Scan for the cell matching the given text and deliver its (X, Y) coordinate at center. 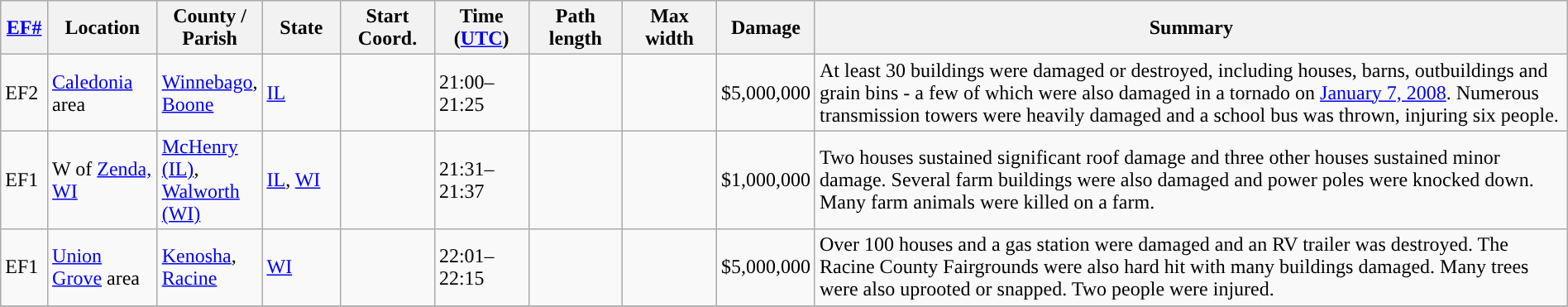
Path length (576, 28)
Start Coord. (388, 28)
State (301, 28)
EF2 (25, 93)
21:00–21:25 (481, 93)
Max width (670, 28)
W of Zenda, WI (103, 180)
Caledonia area (103, 93)
21:31–21:37 (481, 180)
IL (301, 93)
Time (UTC) (481, 28)
22:01–22:15 (481, 267)
County / Parish (210, 28)
IL, WI (301, 180)
Kenosha, Racine (210, 267)
Union Grove area (103, 267)
McHenry (IL), Walworth (WI) (210, 180)
Winnebago, Boone (210, 93)
EF# (25, 28)
Damage (766, 28)
Summary (1191, 28)
WI (301, 267)
Location (103, 28)
$1,000,000 (766, 180)
